Determine the [x, y] coordinate at the center of the cell enclosing the given text.  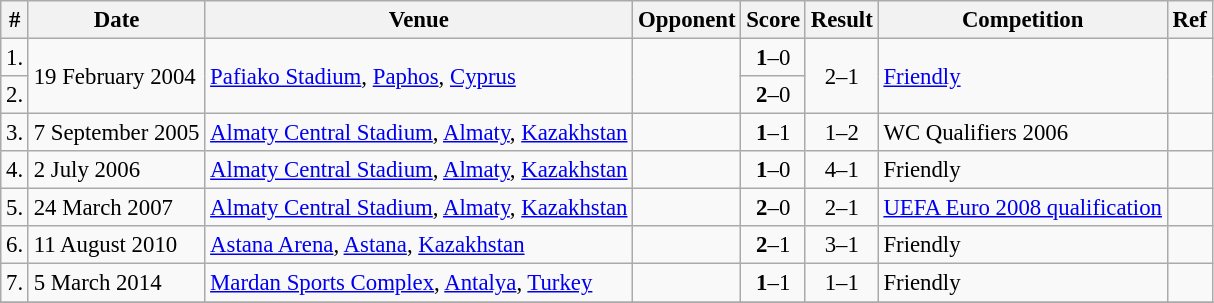
UEFA Euro 2008 qualification [1022, 208]
4–1 [842, 170]
19 February 2004 [116, 76]
1–2 [842, 133]
Venue [419, 20]
# [15, 20]
Score [774, 20]
1. [15, 58]
5 March 2014 [116, 283]
24 March 2007 [116, 208]
5. [15, 208]
Pafiako Stadium, Paphos, Cyprus [419, 76]
2. [15, 95]
6. [15, 245]
Opponent [687, 20]
WC Qualifiers 2006 [1022, 133]
7 September 2005 [116, 133]
2 July 2006 [116, 170]
4. [15, 170]
Date [116, 20]
Mardan Sports Complex, Antalya, Turkey [419, 283]
3. [15, 133]
Ref [1190, 20]
Competition [1022, 20]
7. [15, 283]
Result [842, 20]
11 August 2010 [116, 245]
Astana Arena, Astana, Kazakhstan [419, 245]
3–1 [842, 245]
